Output the (X, Y) coordinate of the center of the cell containing the given text.  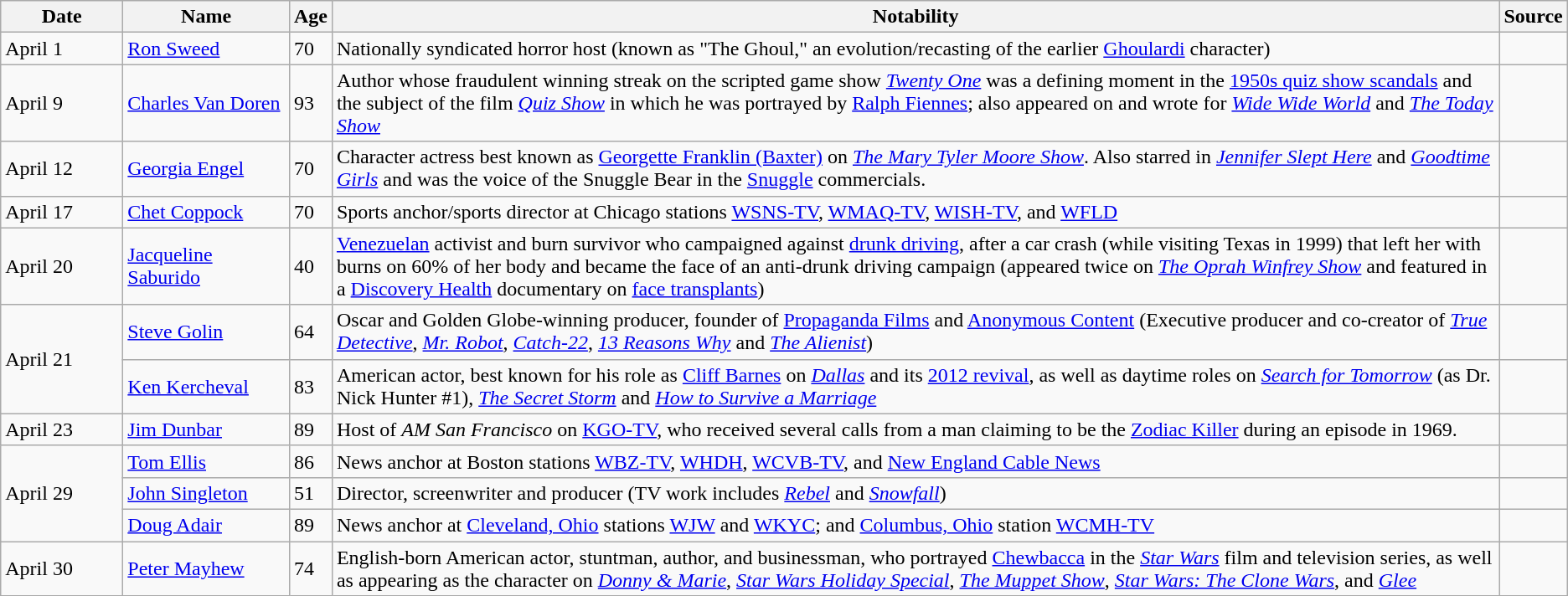
April 1 (62, 49)
John Singleton (206, 493)
Jim Dunbar (206, 429)
Chet Coppock (206, 212)
74 (310, 568)
Source (1533, 17)
Charles Van Doren (206, 103)
Age (310, 17)
News anchor at Boston stations WBZ-TV, WHDH, WCVB-TV, and New England Cable News (916, 461)
April 30 (62, 568)
51 (310, 493)
April 12 (62, 169)
Sports anchor/sports director at Chicago stations WSNS-TV, WMAQ-TV, WISH-TV, and WFLD (916, 212)
93 (310, 103)
86 (310, 461)
Jacqueline Saburido (206, 266)
April 9 (62, 103)
Steve Golin (206, 331)
April 21 (62, 359)
April 23 (62, 429)
Ken Kercheval (206, 387)
40 (310, 266)
Ron Sweed (206, 49)
Name (206, 17)
April 20 (62, 266)
64 (310, 331)
April 29 (62, 493)
Date (62, 17)
April 17 (62, 212)
Director, screenwriter and producer (TV work includes Rebel and Snowfall) (916, 493)
News anchor at Cleveland, Ohio stations WJW and WKYC; and Columbus, Ohio station WCMH-TV (916, 525)
Doug Adair (206, 525)
Tom Ellis (206, 461)
Host of AM San Francisco on KGO-TV, who received several calls from a man claiming to be the Zodiac Killer during an episode in 1969. (916, 429)
Georgia Engel (206, 169)
Peter Mayhew (206, 568)
Nationally syndicated horror host (known as "The Ghoul," an evolution/recasting of the earlier Ghoulardi character) (916, 49)
83 (310, 387)
Notability (916, 17)
